Search for the cell housing the specified text and yield its [X, Y] center coordinate. 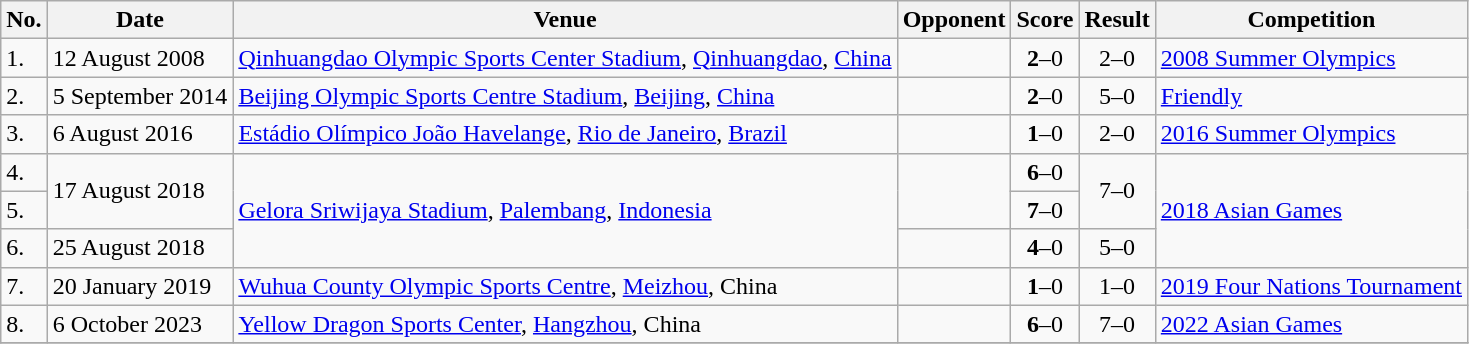
Date [140, 20]
Yellow Dragon Sports Center, Hangzhou, China [565, 324]
Wuhua County Olympic Sports Centre, Meizhou, China [565, 286]
Opponent [954, 20]
6 August 2016 [140, 134]
Competition [1311, 20]
8. [24, 324]
6. [24, 248]
12 August 2008 [140, 58]
No. [24, 20]
Venue [565, 20]
2018 Asian Games [1311, 210]
Estádio Olímpico João Havelange, Rio de Janeiro, Brazil [565, 134]
Score [1045, 20]
7. [24, 286]
4. [24, 172]
17 August 2018 [140, 191]
5 September 2014 [140, 96]
Beijing Olympic Sports Centre Stadium, Beijing, China [565, 96]
Result [1117, 20]
4–0 [1045, 248]
5. [24, 210]
2. [24, 96]
2016 Summer Olympics [1311, 134]
20 January 2019 [140, 286]
Qinhuangdao Olympic Sports Center Stadium, Qinhuangdao, China [565, 58]
Friendly [1311, 96]
2022 Asian Games [1311, 324]
3. [24, 134]
25 August 2018 [140, 248]
1. [24, 58]
2019 Four Nations Tournament [1311, 286]
Gelora Sriwijaya Stadium, Palembang, Indonesia [565, 210]
2008 Summer Olympics [1311, 58]
6 October 2023 [140, 324]
